Return the (x, y) coordinate for the center point of the cell that contains the specified text.  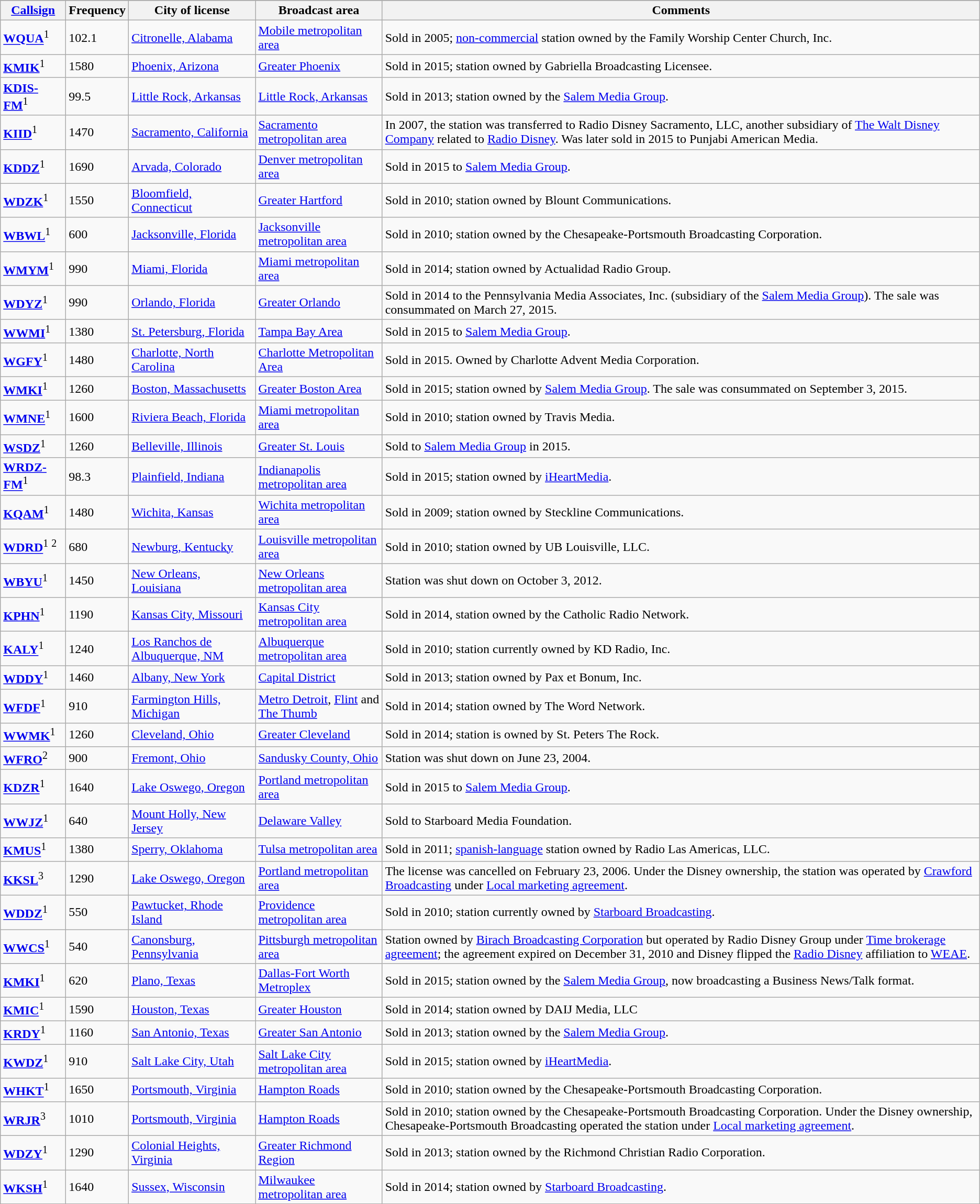
Dallas-Fort Worth Metroplex (319, 980)
WDRD1 2 (34, 547)
99.5 (97, 96)
Sold to Salem Media Group in 2015. (681, 446)
Providence metropolitan area (319, 912)
900 (97, 758)
Riviera Beach, Florida (192, 418)
WKSH1 (34, 1187)
Phoenix, Arizona (192, 66)
WMYM1 (34, 268)
Sold in 2010; station owned by UB Louisville, LLC. (681, 547)
Sold in 2014; station is owned by St. Peters The Rock. (681, 735)
KIID1 (34, 132)
KDDZ1 (34, 167)
Mount Holly, New Jersey (192, 821)
Sold in 2014 to the Pennsylvania Media Associates, Inc. (subsidiary of the Salem Media Group). The sale was consummated on March 27, 2015. (681, 303)
Sold in 2014; station owned by DAIJ Media, LLC (681, 1010)
1580 (97, 66)
Albuquerque metropolitan area (319, 648)
WFRO2 (34, 758)
Sold in 2011; spanish-language station owned by Radio Las Americas, LLC. (681, 849)
WRJR3 (34, 1119)
Citronelle, Alabama (192, 38)
Sold in 2014; station owned by Actualidad Radio Group. (681, 268)
Frequency (97, 10)
Sold in 2005; non-commercial station owned by the Family Worship Center Church, Inc. (681, 38)
WDYZ1 (34, 303)
Tampa Bay Area (319, 331)
Belleville, Illinois (192, 446)
1600 (97, 418)
Boston, Massachusetts (192, 389)
Charlotte, North Carolina (192, 360)
Louisville metropolitan area (319, 547)
Salt Lake City, Utah (192, 1061)
WDZK1 (34, 200)
Station was shut down on June 23, 2004. (681, 758)
Greater Richmond Region (319, 1152)
Greater Orlando (319, 303)
Los Ranchos de Albuquerque, NM (192, 648)
WRDZ-FM1 (34, 477)
WSDZ1 (34, 446)
1460 (97, 678)
1240 (97, 648)
1550 (97, 200)
KDZR1 (34, 787)
1470 (97, 132)
Charlotte Metropolitan Area (319, 360)
WBWL1 (34, 235)
Wichita metropolitan area (319, 512)
WWJZ1 (34, 821)
Sussex, Wisconsin (192, 1187)
Sold in 2013; station owned by Pax et Bonum, Inc. (681, 678)
Kansas City metropolitan area (319, 615)
WWMK1 (34, 735)
Denver metropolitan area (319, 167)
600 (97, 235)
Greater Hartford (319, 200)
Orlando, Florida (192, 303)
Bloomfield, Connecticut (192, 200)
Greater San Antonio (319, 1033)
Sold in 2015; station owned by the Salem Media Group, now broadcasting a Business News/Talk format. (681, 980)
1590 (97, 1010)
Sold in 2013; station owned by the Richmond Christian Radio Corporation. (681, 1152)
Pawtucket, Rhode Island (192, 912)
Station was shut down on October 3, 2012. (681, 580)
Jacksonville metropolitan area (319, 235)
Sold in 2010; station currently owned by Starboard Broadcasting. (681, 912)
Arvada, Colorado (192, 167)
680 (97, 547)
Sandusky County, Ohio (319, 758)
City of license (192, 10)
102.1 (97, 38)
1010 (97, 1119)
Greater Phoenix (319, 66)
Canonsburg, Pennsylvania (192, 947)
KKSL3 (34, 878)
Kansas City, Missouri (192, 615)
WDDY1 (34, 678)
WQUA1 (34, 38)
WGFY1 (34, 360)
KDIS-FM1 (34, 96)
Greater Cleveland (319, 735)
Miami, Florida (192, 268)
Metro Detroit, Flint and The Thumb (319, 706)
Plano, Texas (192, 980)
WBYU1 (34, 580)
New Orleans, Louisiana (192, 580)
Sacramento metropolitan area (319, 132)
WFDF1 (34, 706)
KMIK1 (34, 66)
Greater Houston (319, 1010)
540 (97, 947)
Wichita, Kansas (192, 512)
Indianapolis metropolitan area (319, 477)
Greater Boston Area (319, 389)
Tulsa metropolitan area (319, 849)
98.3 (97, 477)
WDDZ1 (34, 912)
Callsign (34, 10)
Sold in 2015; station owned by Gabriella Broadcasting Licensee. (681, 66)
Capital District (319, 678)
St. Petersburg, Florida (192, 331)
WWMI1 (34, 331)
KMUS1 (34, 849)
Sperry, Oklahoma (192, 849)
KMKI1 (34, 980)
Greater St. Louis (319, 446)
KALY1 (34, 648)
Sold in 2015; station owned by Salem Media Group. The sale was consummated on September 3, 2015. (681, 389)
Comments (681, 10)
Sold in 2014; station owned by The Word Network. (681, 706)
Fremont, Ohio (192, 758)
Sold in 2010; station owned by Blount Communications. (681, 200)
WWCS1 (34, 947)
Sacramento, California (192, 132)
Sold to Starboard Media Foundation. (681, 821)
620 (97, 980)
WMKI1 (34, 389)
1450 (97, 580)
1690 (97, 167)
KMIC1 (34, 1010)
San Antonio, Texas (192, 1033)
WHKT1 (34, 1090)
640 (97, 821)
1160 (97, 1033)
Albany, New York (192, 678)
KQAM1 (34, 512)
Sold in 2015. Owned by Charlotte Advent Media Corporation. (681, 360)
Pittsburgh metropolitan area (319, 947)
Houston, Texas (192, 1010)
Delaware Valley (319, 821)
Salt Lake City metropolitan area (319, 1061)
Broadcast area (319, 10)
KPHN1 (34, 615)
Sold in 2010; station currently owned by KD Radio, Inc. (681, 648)
Plainfield, Indiana (192, 477)
Colonial Heights, Virginia (192, 1152)
Milwaukee metropolitan area (319, 1187)
Sold in 2014; station owned by Starboard Broadcasting. (681, 1187)
WMNE1 (34, 418)
Farmington Hills, Michigan (192, 706)
KRDY1 (34, 1033)
1190 (97, 615)
Sold in 2009; station owned by Steckline Communications. (681, 512)
1650 (97, 1090)
Mobile metropolitan area (319, 38)
Sold in 2014, station owned by the Catholic Radio Network. (681, 615)
Jacksonville, Florida (192, 235)
WDZY1 (34, 1152)
KWDZ1 (34, 1061)
Cleveland, Ohio (192, 735)
550 (97, 912)
Sold in 2010; station owned by Travis Media. (681, 418)
New Orleans metropolitan area (319, 580)
Newburg, Kentucky (192, 547)
